Detect which cell encompasses the target text, then output its [x, y] center coordinate. 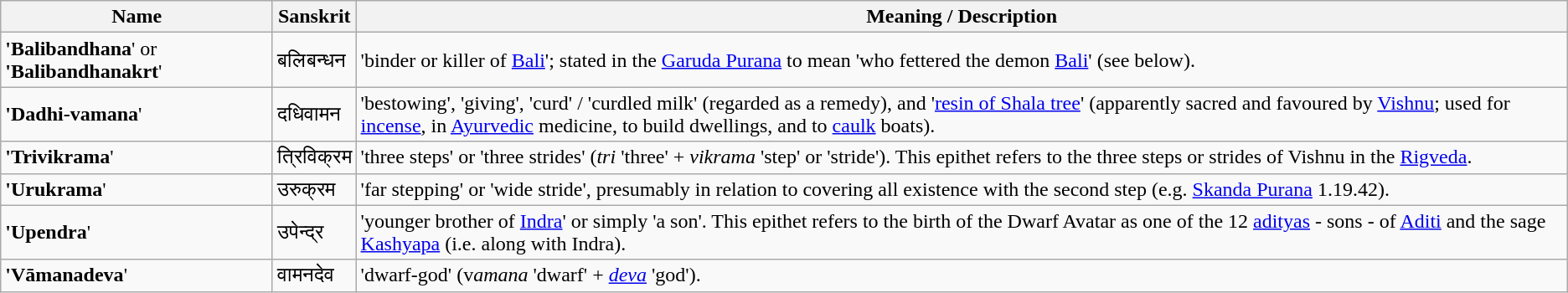
वामनदेव [314, 275]
'Urukrama' [137, 189]
'Dadhi-vamana' [137, 114]
Sanskrit [314, 17]
Name [137, 17]
'Trivikrama' [137, 157]
'dwarf-god' (vamana 'dwarf' + deva 'god'). [962, 275]
Meaning / Description [962, 17]
त्रिविक्रम [314, 157]
'far stepping' or 'wide stride', presumably in relation to covering all existence with the second step (e.g. Skanda Purana 1.19.42). [962, 189]
'Vāmanadeva' [137, 275]
उपेन्द्र [314, 233]
'Balibandhana' or 'Balibandhanakrt' [137, 60]
दधिवामन [314, 114]
उरुक्रम [314, 189]
'Upendra' [137, 233]
बलिबन्धन [314, 60]
'binder or killer of Bali'; stated in the Garuda Purana to mean 'who fettered the demon Bali' (see below). [962, 60]
